Output the [x, y] coordinate of the center of the cell containing the given text.  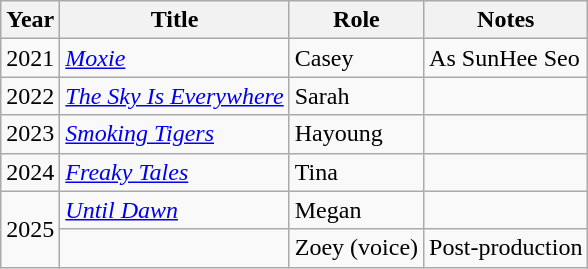
Megan [356, 210]
Hayoung [356, 134]
The Sky Is Everywhere [174, 96]
Casey [356, 58]
2022 [30, 96]
As SunHee Seo [506, 58]
Freaky Tales [174, 172]
2023 [30, 134]
Until Dawn [174, 210]
Notes [506, 20]
Title [174, 20]
2024 [30, 172]
Moxie [174, 58]
Year [30, 20]
Post-production [506, 248]
2021 [30, 58]
Role [356, 20]
Smoking Tigers [174, 134]
Tina [356, 172]
Zoey (voice) [356, 248]
Sarah [356, 96]
2025 [30, 229]
